Pinpoint the cell where the given text exists, returning its (x, y) midpoint coordinate. 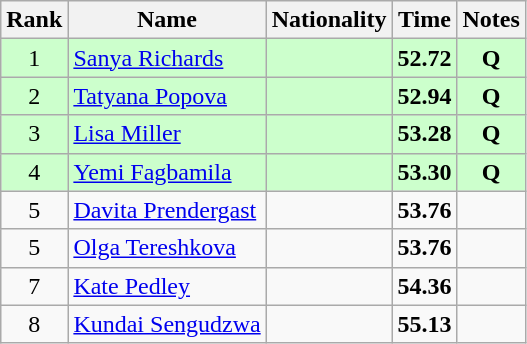
Time (424, 20)
53.30 (424, 172)
7 (34, 286)
Tatyana Popova (167, 96)
53.28 (424, 134)
3 (34, 134)
Sanya Richards (167, 58)
2 (34, 96)
52.72 (424, 58)
Kundai Sengudzwa (167, 324)
Rank (34, 20)
8 (34, 324)
4 (34, 172)
Olga Tereshkova (167, 248)
Kate Pedley (167, 286)
54.36 (424, 286)
Yemi Fagbamila (167, 172)
52.94 (424, 96)
Name (167, 20)
Notes (491, 20)
1 (34, 58)
55.13 (424, 324)
Davita Prendergast (167, 210)
Nationality (329, 20)
Lisa Miller (167, 134)
